Locate the cell with the specified text and output its [x, y] center coordinate. 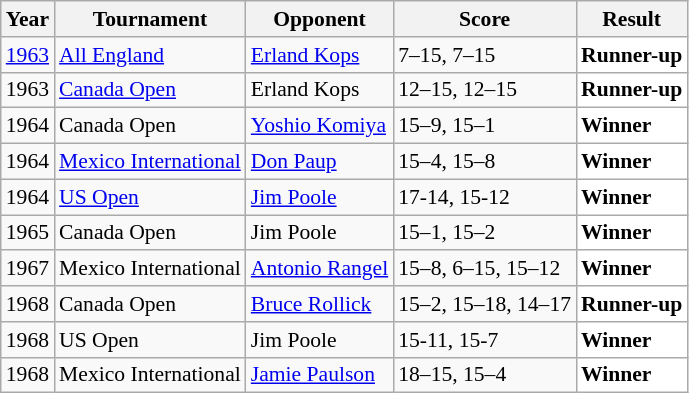
All England [150, 55]
Antonio Rangel [320, 269]
15–4, 15–8 [484, 162]
15–8, 6–15, 15–12 [484, 269]
15–2, 15–18, 14–17 [484, 304]
Tournament [150, 19]
7–15, 7–15 [484, 55]
Jamie Paulson [320, 375]
15–1, 15–2 [484, 233]
12–15, 12–15 [484, 90]
Bruce Rollick [320, 304]
1967 [28, 269]
Opponent [320, 19]
15-11, 15-7 [484, 340]
Result [632, 19]
17-14, 15-12 [484, 197]
Don Paup [320, 162]
1965 [28, 233]
Score [484, 19]
Yoshio Komiya [320, 126]
18–15, 15–4 [484, 375]
Year [28, 19]
15–9, 15–1 [484, 126]
